For the text-containing cell, return its midpoint in [X, Y] coordinate format. 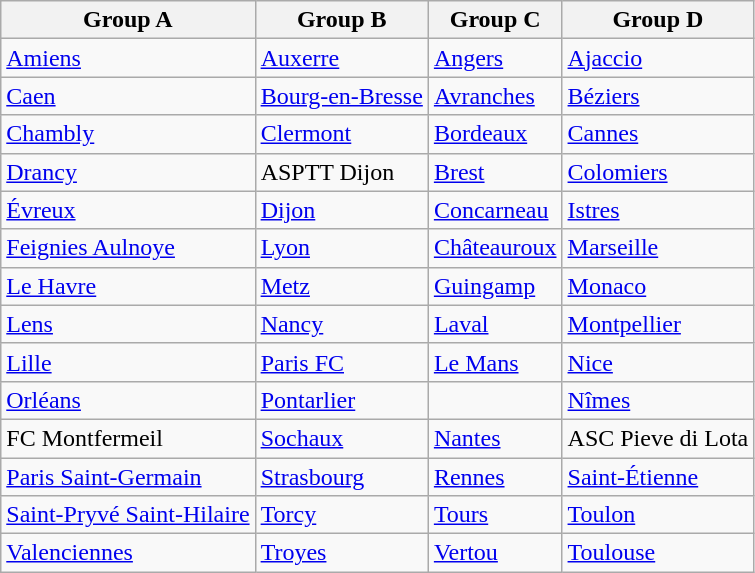
Évreux [128, 210]
Lille [128, 362]
Laval [495, 324]
Le Havre [128, 286]
Valenciennes [128, 553]
Avranches [495, 96]
Pontarlier [342, 400]
Dijon [342, 210]
Drancy [128, 172]
Toulon [658, 515]
Guingamp [495, 286]
Nîmes [658, 400]
Rennes [495, 477]
Concarneau [495, 210]
Angers [495, 58]
Nantes [495, 438]
Marseille [658, 248]
ASPTT Dijon [342, 172]
Tours [495, 515]
Caen [128, 96]
ASC Pieve di Lota [658, 438]
Group A [128, 20]
Lyon [342, 248]
Feignies Aulnoye [128, 248]
Châteauroux [495, 248]
Nice [658, 362]
Auxerre [342, 58]
Group B [342, 20]
Metz [342, 286]
Istres [658, 210]
Monaco [658, 286]
Saint-Étienne [658, 477]
Montpellier [658, 324]
Colomiers [658, 172]
Torcy [342, 515]
Le Mans [495, 362]
Sochaux [342, 438]
Brest [495, 172]
Group C [495, 20]
Cannes [658, 134]
Bourg-en-Bresse [342, 96]
Nancy [342, 324]
Lens [128, 324]
Bordeaux [495, 134]
Amiens [128, 58]
FC Montfermeil [128, 438]
Group D [658, 20]
Paris Saint-Germain [128, 477]
Chambly [128, 134]
Strasbourg [342, 477]
Béziers [658, 96]
Paris FC [342, 362]
Ajaccio [658, 58]
Vertou [495, 553]
Troyes [342, 553]
Saint-Pryvé Saint-Hilaire [128, 515]
Clermont [342, 134]
Toulouse [658, 553]
Orléans [128, 400]
